Provide the [X, Y] coordinate of the cell's center where the given text is located.  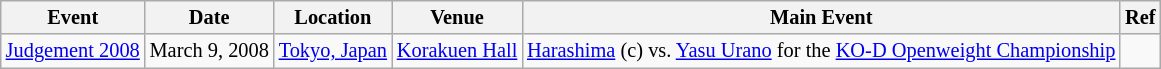
Location [333, 17]
March 9, 2008 [210, 51]
Ref [1140, 17]
Korakuen Hall [457, 51]
Tokyo, Japan [333, 51]
Harashima (c) vs. Yasu Urano for the KO-D Openweight Championship [821, 51]
Date [210, 17]
Venue [457, 17]
Judgement 2008 [73, 51]
Main Event [821, 17]
Event [73, 17]
